Scan for the cell matching the given text and deliver its [X, Y] coordinate at center. 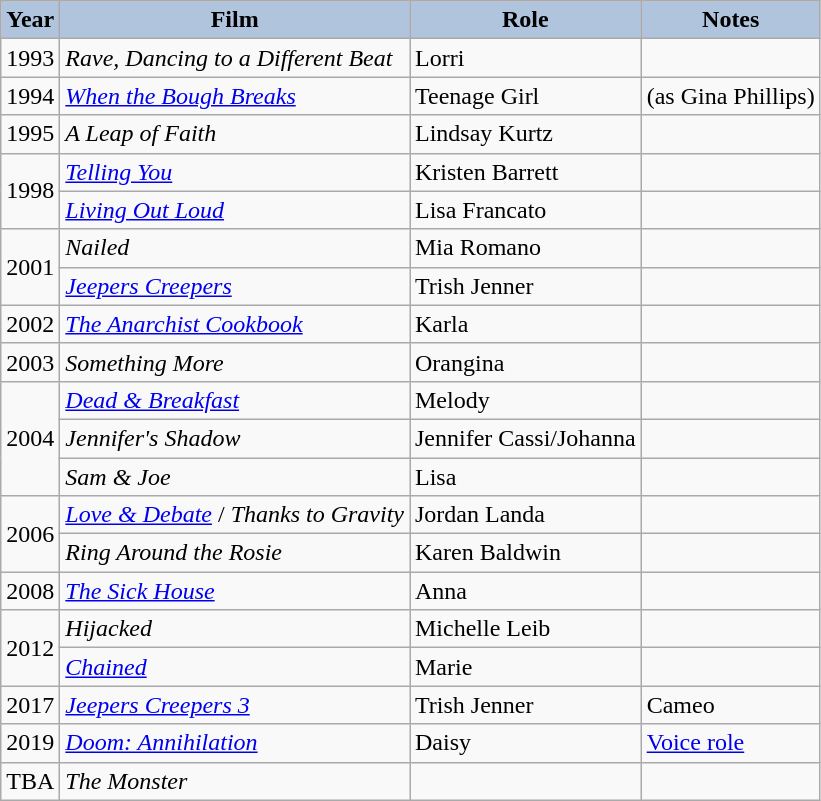
Karen Baldwin [526, 553]
2004 [30, 438]
Hijacked [235, 629]
The Sick House [235, 591]
Melody [526, 400]
Lisa [526, 477]
Jennifer's Shadow [235, 438]
2002 [30, 324]
Karla [526, 324]
Mia Romano [526, 248]
Chained [235, 667]
1998 [30, 191]
Teenage Girl [526, 96]
Michelle Leib [526, 629]
Daisy [526, 743]
Dead & Breakfast [235, 400]
1995 [30, 134]
Love & Debate / Thanks to Gravity [235, 515]
Doom: Annihilation [235, 743]
1994 [30, 96]
1993 [30, 58]
The Monster [235, 781]
Jeepers Creepers 3 [235, 705]
TBA [30, 781]
Marie [526, 667]
2006 [30, 534]
2017 [30, 705]
A Leap of Faith [235, 134]
Kristen Barrett [526, 172]
2003 [30, 362]
Living Out Loud [235, 210]
Rave, Dancing to a Different Beat [235, 58]
Anna [526, 591]
Nailed [235, 248]
Lorri [526, 58]
Year [30, 20]
Cameo [730, 705]
Jeepers Creepers [235, 286]
Ring Around the Rosie [235, 553]
Orangina [526, 362]
(as Gina Phillips) [730, 96]
Lindsay Kurtz [526, 134]
2001 [30, 267]
Telling You [235, 172]
Voice role [730, 743]
When the Bough Breaks [235, 96]
Something More [235, 362]
Film [235, 20]
2012 [30, 648]
Sam & Joe [235, 477]
Jordan Landa [526, 515]
2019 [30, 743]
Lisa Francato [526, 210]
The Anarchist Cookbook [235, 324]
Notes [730, 20]
Role [526, 20]
2008 [30, 591]
Jennifer Cassi/Johanna [526, 438]
